Search for the cell housing the specified text and yield its [X, Y] center coordinate. 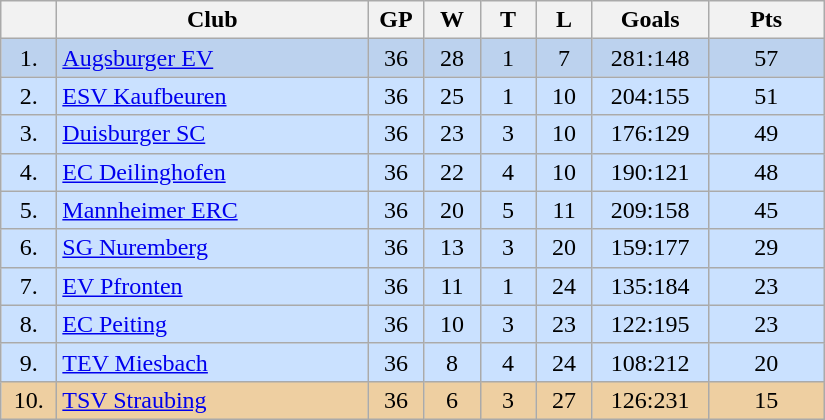
176:129 [650, 134]
1. [29, 58]
Mannheimer ERC [212, 210]
EV Pfronten [212, 286]
Duisburger SC [212, 134]
25 [452, 96]
5 [508, 210]
135:184 [650, 286]
57 [766, 58]
6. [29, 248]
TSV Straubing [212, 400]
159:177 [650, 248]
7 [564, 58]
GP [396, 20]
8. [29, 324]
281:148 [650, 58]
209:158 [650, 210]
W [452, 20]
45 [766, 210]
6 [452, 400]
5. [29, 210]
51 [766, 96]
2. [29, 96]
ESV Kaufbeuren [212, 96]
22 [452, 172]
Pts [766, 20]
122:195 [650, 324]
13 [452, 248]
10. [29, 400]
EC Deilinghofen [212, 172]
27 [564, 400]
108:212 [650, 362]
204:155 [650, 96]
49 [766, 134]
TEV Miesbach [212, 362]
EC Peiting [212, 324]
7. [29, 286]
SG Nuremberg [212, 248]
Augsburger EV [212, 58]
9. [29, 362]
190:121 [650, 172]
Goals [650, 20]
126:231 [650, 400]
28 [452, 58]
L [564, 20]
4. [29, 172]
48 [766, 172]
Club [212, 20]
3. [29, 134]
15 [766, 400]
8 [452, 362]
T [508, 20]
29 [766, 248]
